From the cell containing the given text, extract its center point as (X, Y) coordinate. 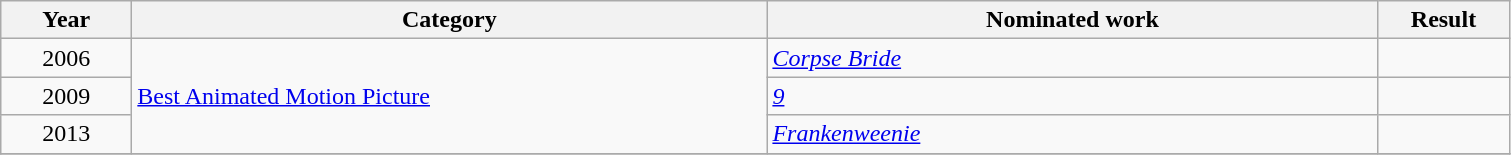
Corpse Bride (1072, 58)
2009 (66, 96)
2013 (66, 134)
Frankenweenie (1072, 134)
Category (450, 20)
9 (1072, 96)
Nominated work (1072, 20)
2006 (66, 58)
Best Animated Motion Picture (450, 96)
Result (1444, 20)
Year (66, 20)
